Capture the cell that displays the provided text and extract its (X, Y) central coordinate. 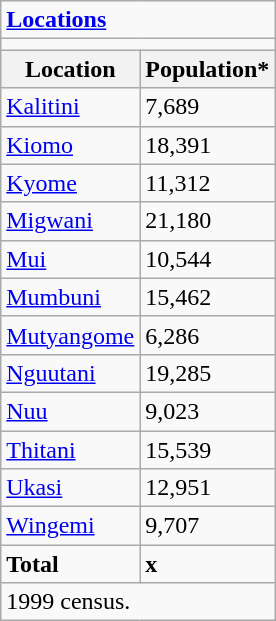
15,462 (208, 297)
Migwani (70, 221)
11,312 (208, 183)
Mui (70, 259)
1999 census. (138, 602)
Locations (138, 20)
10,544 (208, 259)
12,951 (208, 488)
Location (70, 69)
Thitani (70, 449)
Nuu (70, 411)
Kyome (70, 183)
19,285 (208, 373)
18,391 (208, 145)
15,539 (208, 449)
Wingemi (70, 526)
9,023 (208, 411)
6,286 (208, 335)
21,180 (208, 221)
Mumbuni (70, 297)
Ukasi (70, 488)
x (208, 564)
Population* (208, 69)
Kalitini (70, 107)
Mutyangome (70, 335)
Total (70, 564)
7,689 (208, 107)
Nguutani (70, 373)
9,707 (208, 526)
Kiomo (70, 145)
